Determine the (X, Y) coordinate at the center of the cell enclosing the given text.  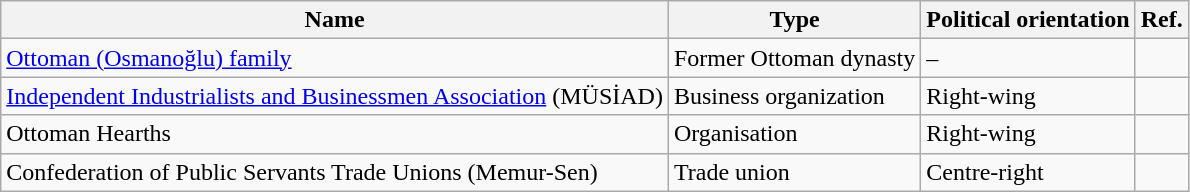
Ottoman Hearths (335, 134)
Business organization (794, 96)
Centre-right (1028, 172)
Ottoman (Osmanoğlu) family (335, 58)
Ref. (1162, 20)
Name (335, 20)
Trade union (794, 172)
Organisation (794, 134)
Independent Industrialists and Businessmen Association (MÜSİAD) (335, 96)
– (1028, 58)
Type (794, 20)
Former Ottoman dynasty (794, 58)
Political orientation (1028, 20)
Confederation of Public Servants Trade Unions (Memur-Sen) (335, 172)
